Find where the given text appears and provide that cell's center as [X, Y] coordinate. 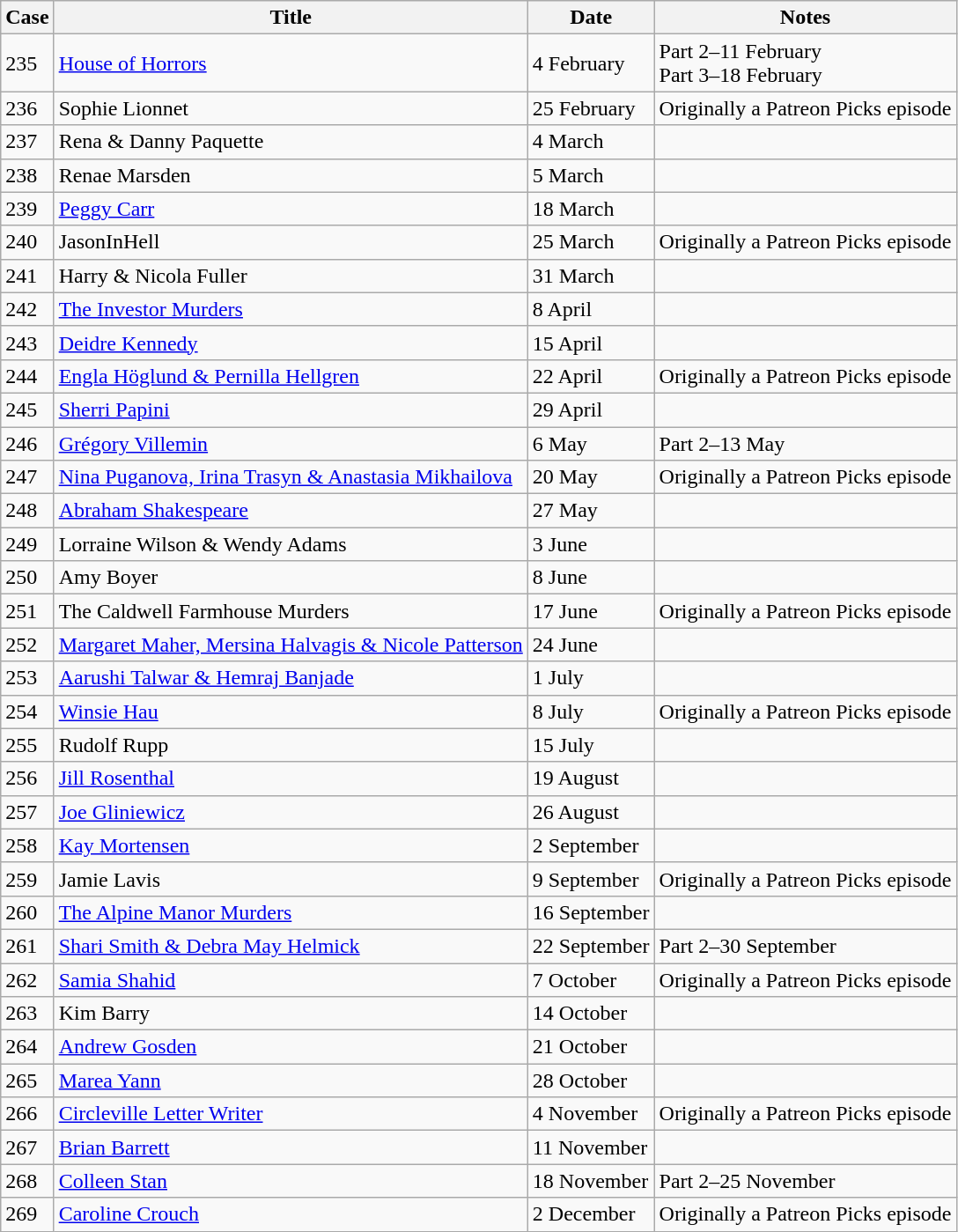
6 May [591, 443]
Renae Marsden [291, 175]
Colleen Stan [291, 1181]
262 [27, 980]
242 [27, 309]
Brian Barrett [291, 1147]
4 February [591, 63]
256 [27, 778]
241 [27, 276]
15 July [591, 745]
252 [27, 645]
4 March [591, 142]
239 [27, 209]
Sherri Papini [291, 409]
8 June [591, 578]
Kim Barry [291, 1014]
Samia Shahid [291, 980]
Marea Yann [291, 1081]
4 November [591, 1114]
18 March [591, 209]
Date [591, 18]
5 March [591, 175]
2 September [591, 845]
26 August [591, 812]
8 July [591, 712]
Jill Rosenthal [291, 778]
261 [27, 946]
255 [27, 745]
Caroline Crouch [291, 1214]
2 December [591, 1214]
16 September [591, 912]
251 [27, 611]
Case [27, 18]
JasonInHell [291, 242]
1 July [591, 678]
Kay Mortensen [291, 845]
The Investor Murders [291, 309]
238 [27, 175]
31 March [591, 276]
28 October [591, 1081]
243 [27, 343]
17 June [591, 611]
Circleville Letter Writer [291, 1114]
8 April [591, 309]
Part 2–11 FebruaryPart 3–18 February [805, 63]
Harry & Nicola Fuller [291, 276]
Title [291, 18]
235 [27, 63]
Deidre Kennedy [291, 343]
Abraham Shakespeare [291, 511]
Shari Smith & Debra May Helmick [291, 946]
Andrew Gosden [291, 1047]
22 April [591, 376]
7 October [591, 980]
25 March [591, 242]
18 November [591, 1181]
244 [27, 376]
22 September [591, 946]
260 [27, 912]
Margaret Maher, Mersina Halvagis & Nicole Patterson [291, 645]
247 [27, 477]
259 [27, 879]
Rena & Danny Paquette [291, 142]
248 [27, 511]
269 [27, 1214]
Grégory Villemin [291, 443]
Jamie Lavis [291, 879]
Lorraine Wilson & Wendy Adams [291, 544]
9 September [591, 879]
Engla Höglund & Pernilla Hellgren [291, 376]
Winsie Hau [291, 712]
3 June [591, 544]
Peggy Carr [291, 209]
253 [27, 678]
258 [27, 845]
The Alpine Manor Murders [291, 912]
Joe Gliniewicz [291, 812]
Part 2–30 September [805, 946]
Rudolf Rupp [291, 745]
267 [27, 1147]
263 [27, 1014]
Notes [805, 18]
House of Horrors [291, 63]
14 October [591, 1014]
Amy Boyer [291, 578]
27 May [591, 511]
266 [27, 1114]
240 [27, 242]
21 October [591, 1047]
254 [27, 712]
20 May [591, 477]
237 [27, 142]
236 [27, 108]
268 [27, 1181]
15 April [591, 343]
The Caldwell Farmhouse Murders [291, 611]
257 [27, 812]
25 February [591, 108]
265 [27, 1081]
Sophie Lionnet [291, 108]
29 April [591, 409]
246 [27, 443]
19 August [591, 778]
Nina Puganova, Irina Trasyn & Anastasia Mikhailova [291, 477]
264 [27, 1047]
249 [27, 544]
24 June [591, 645]
Part 2–13 May [805, 443]
250 [27, 578]
Part 2–25 November [805, 1181]
Aarushi Talwar & Hemraj Banjade [291, 678]
245 [27, 409]
11 November [591, 1147]
